Pinpoint the cell where the given text exists, returning its [x, y] midpoint coordinate. 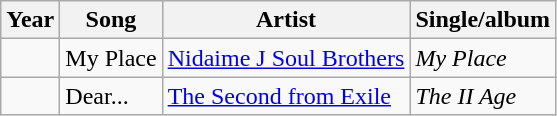
The Second from Exile [286, 96]
Artist [286, 20]
Year [30, 20]
Nidaime J Soul Brothers [286, 58]
Song [111, 20]
The II Age [483, 96]
Dear... [111, 96]
Single/album [483, 20]
